Return the [X, Y] coordinate for the center point of the cell that contains the specified text.  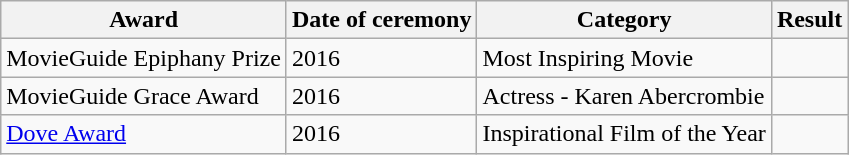
Result [809, 20]
Award [144, 20]
Date of ceremony [382, 20]
Actress - Karen Abercrombie [624, 96]
Dove Award [144, 134]
Category [624, 20]
Inspirational Film of the Year [624, 134]
MovieGuide Epiphany Prize [144, 58]
MovieGuide Grace Award [144, 96]
Most Inspiring Movie [624, 58]
